Capture the cell that displays the provided text and extract its [X, Y] central coordinate. 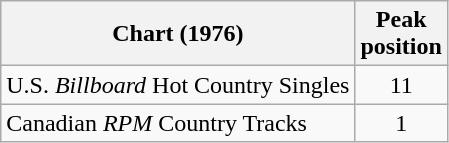
11 [401, 85]
1 [401, 123]
U.S. Billboard Hot Country Singles [178, 85]
Canadian RPM Country Tracks [178, 123]
Chart (1976) [178, 34]
Peakposition [401, 34]
